Provide the (X, Y) coordinate of the cell's center where the given text is located.  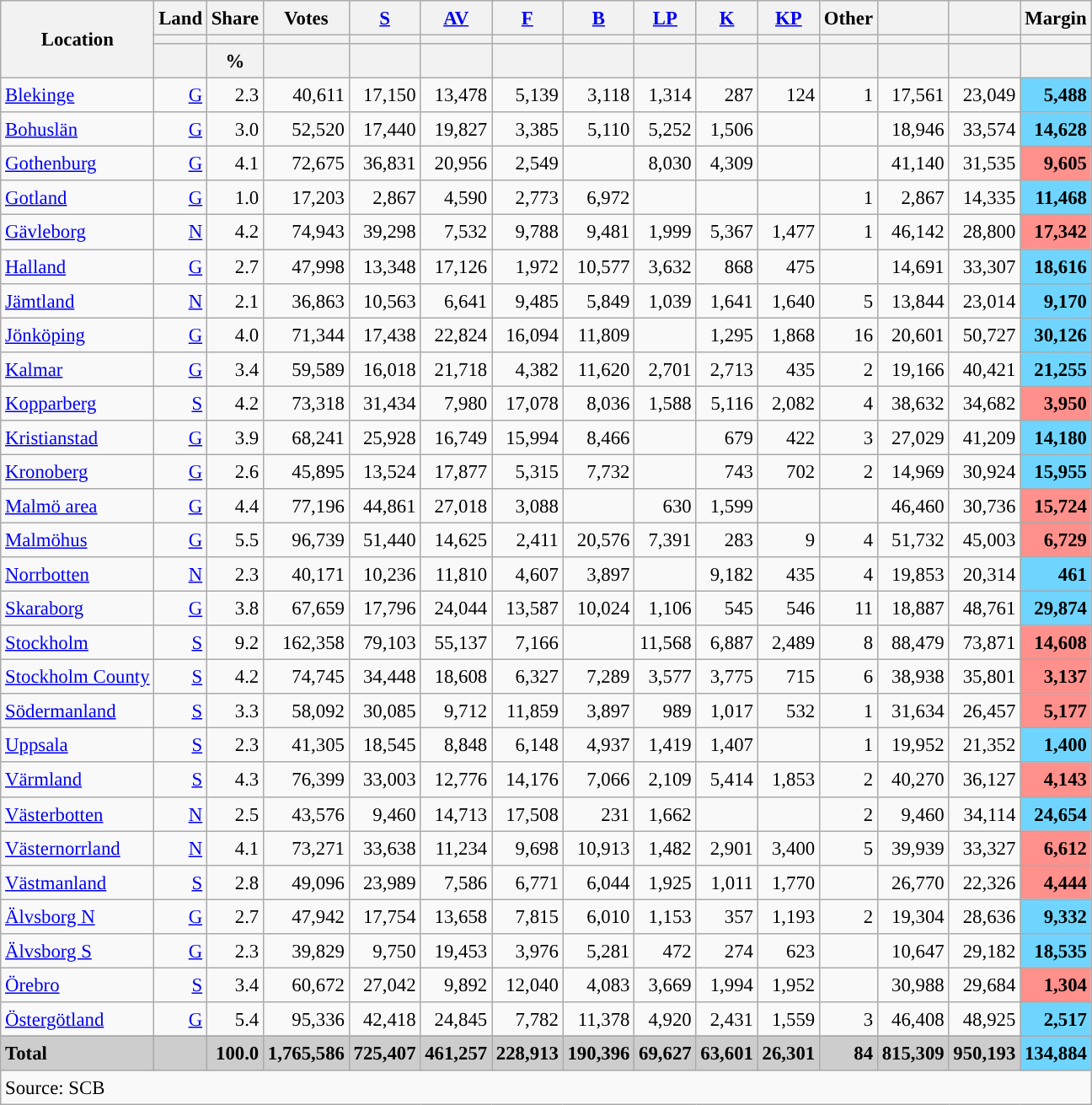
11 (849, 609)
472 (666, 951)
58,092 (307, 711)
679 (726, 438)
95,336 (307, 1020)
14,180 (1057, 438)
2,411 (527, 539)
11,378 (598, 1020)
3,400 (789, 848)
4,607 (527, 575)
17,508 (527, 814)
1,952 (789, 984)
3.8 (234, 609)
39,829 (307, 951)
21,352 (984, 745)
19,827 (457, 130)
868 (726, 266)
422 (789, 438)
23,014 (984, 300)
17,440 (384, 130)
2.6 (234, 472)
Margin (1057, 19)
13,587 (527, 609)
1,011 (726, 882)
18,535 (1057, 951)
34,682 (984, 403)
1.0 (234, 197)
73,271 (307, 848)
34,448 (384, 678)
4,444 (1057, 882)
5,488 (1057, 96)
19,853 (913, 575)
2.8 (234, 882)
9,788 (527, 233)
18,616 (1057, 266)
2,489 (789, 642)
1,640 (789, 300)
33,638 (384, 848)
27,042 (384, 984)
Uppsala (78, 745)
18,545 (384, 745)
19,453 (457, 951)
24,654 (1057, 814)
Värmland (78, 780)
11,620 (598, 369)
Malmöhus (78, 539)
12,776 (457, 780)
2.1 (234, 300)
3,118 (598, 96)
51,732 (913, 539)
Total (78, 1054)
Kronoberg (78, 472)
1,314 (666, 96)
13,844 (913, 300)
11,859 (527, 711)
2,773 (527, 197)
Kalmar (78, 369)
10,577 (598, 266)
27,029 (913, 438)
9,485 (527, 300)
1,106 (666, 609)
5,177 (1057, 711)
3,632 (666, 266)
22,824 (457, 335)
2,431 (726, 1020)
1,999 (666, 233)
13,348 (384, 266)
19,304 (913, 917)
LP (666, 19)
11,810 (457, 575)
532 (789, 711)
16,018 (384, 369)
69,627 (666, 1054)
3,577 (666, 678)
9,698 (527, 848)
Location (78, 40)
7,815 (527, 917)
49,096 (307, 882)
7,732 (598, 472)
16,094 (527, 335)
30,988 (913, 984)
2,549 (527, 164)
46,142 (913, 233)
7,980 (457, 403)
Malmö area (78, 506)
9.2 (234, 642)
3,385 (527, 130)
2,082 (789, 403)
41,140 (913, 164)
40,270 (913, 780)
Västmanland (78, 882)
Stockholm County (78, 678)
6 (849, 678)
3,137 (1057, 678)
1,482 (666, 848)
7,532 (457, 233)
1,039 (666, 300)
40,611 (307, 96)
5.4 (234, 1020)
14,335 (984, 197)
6,010 (598, 917)
44,861 (384, 506)
231 (598, 814)
20,601 (913, 335)
4,382 (527, 369)
1,419 (666, 745)
43,576 (307, 814)
48,761 (984, 609)
77,196 (307, 506)
1,304 (1057, 984)
989 (666, 711)
12,040 (527, 984)
15,724 (1057, 506)
42,418 (384, 1020)
13,658 (457, 917)
Östergötland (78, 1020)
45,895 (307, 472)
630 (666, 506)
10,563 (384, 300)
1,925 (666, 882)
21,255 (1057, 369)
14,713 (457, 814)
3,669 (666, 984)
39,939 (913, 848)
1,559 (789, 1020)
23,989 (384, 882)
2,713 (726, 369)
40,421 (984, 369)
28,636 (984, 917)
5.5 (234, 539)
71,344 (307, 335)
Source: SCB (546, 1087)
15,955 (1057, 472)
17,203 (307, 197)
461 (1057, 575)
6,972 (598, 197)
1,765,586 (307, 1054)
Gävleborg (78, 233)
8 (849, 642)
6,044 (598, 882)
38,632 (913, 403)
Västernorrland (78, 848)
30,924 (984, 472)
48,925 (984, 1020)
3,950 (1057, 403)
24,044 (457, 609)
Gotland (78, 197)
1,588 (666, 403)
14,625 (457, 539)
287 (726, 96)
815,309 (913, 1054)
29,182 (984, 951)
76,399 (307, 780)
1,641 (726, 300)
3,775 (726, 678)
8,036 (598, 403)
51,440 (384, 539)
Land (180, 19)
100.0 (234, 1054)
14,628 (1057, 130)
73,318 (307, 403)
283 (726, 539)
13,524 (384, 472)
162,358 (307, 642)
14,176 (527, 780)
KP (789, 19)
5,139 (527, 96)
18,608 (457, 678)
19,952 (913, 745)
7,391 (666, 539)
14,691 (913, 266)
15,994 (527, 438)
72,675 (307, 164)
30,736 (984, 506)
20,956 (457, 164)
18,887 (913, 609)
6,729 (1057, 539)
5,849 (598, 300)
33,307 (984, 266)
F (527, 19)
25,928 (384, 438)
6,612 (1057, 848)
4,083 (598, 984)
725,407 (384, 1054)
40,171 (307, 575)
1,994 (726, 984)
17,078 (527, 403)
623 (789, 951)
1,295 (726, 335)
9,332 (1057, 917)
17,150 (384, 96)
Share (234, 19)
9,750 (384, 951)
29,874 (1057, 609)
4.0 (234, 335)
4,937 (598, 745)
6,887 (726, 642)
52,520 (307, 130)
74,745 (307, 678)
17,796 (384, 609)
36,831 (384, 164)
Örebro (78, 984)
AV (457, 19)
17,754 (384, 917)
17,342 (1057, 233)
Bohuslän (78, 130)
5,414 (726, 780)
2,109 (666, 780)
Other (849, 19)
17,126 (457, 266)
702 (789, 472)
357 (726, 917)
10,024 (598, 609)
35,801 (984, 678)
9 (789, 539)
17,877 (457, 472)
17,561 (913, 96)
Jönköping (78, 335)
34,114 (984, 814)
8,848 (457, 745)
228,913 (527, 1054)
Blekinge (78, 96)
46,460 (913, 506)
9,182 (726, 575)
13,478 (457, 96)
18,946 (913, 130)
46,408 (913, 1020)
39,298 (384, 233)
19,166 (913, 369)
1,662 (666, 814)
124 (789, 96)
Västerbotten (78, 814)
16,749 (457, 438)
26,770 (913, 882)
Votes (307, 19)
715 (789, 678)
14,969 (913, 472)
11,468 (1057, 197)
Stockholm (78, 642)
274 (726, 951)
3,088 (527, 506)
Kopparberg (78, 403)
1,868 (789, 335)
23,049 (984, 96)
1,506 (726, 130)
7,166 (527, 642)
3.9 (234, 438)
45,003 (984, 539)
47,998 (307, 266)
461,257 (457, 1054)
2,701 (666, 369)
1,193 (789, 917)
1,153 (666, 917)
9,892 (457, 984)
9,712 (457, 711)
67,659 (307, 609)
10,647 (913, 951)
88,479 (913, 642)
134,884 (1057, 1054)
14,608 (1057, 642)
1,017 (726, 711)
Skaraborg (78, 609)
6,771 (527, 882)
1,477 (789, 233)
Södermanland (78, 711)
73,871 (984, 642)
31,535 (984, 164)
7,066 (598, 780)
Gothenburg (78, 164)
17,438 (384, 335)
Jämtland (78, 300)
47,942 (307, 917)
546 (789, 609)
9,605 (1057, 164)
50,727 (984, 335)
8,466 (598, 438)
475 (789, 266)
30,126 (1057, 335)
10,236 (384, 575)
68,241 (307, 438)
5,252 (666, 130)
Kristianstad (78, 438)
K (726, 19)
16 (849, 335)
31,634 (913, 711)
1,972 (527, 266)
20,576 (598, 539)
Älvsborg S (78, 951)
55,137 (457, 642)
% (234, 61)
33,327 (984, 848)
5,367 (726, 233)
743 (726, 472)
4.4 (234, 506)
33,003 (384, 780)
41,305 (307, 745)
4.3 (234, 780)
Norrbotten (78, 575)
Halland (78, 266)
11,234 (457, 848)
3.0 (234, 130)
41,209 (984, 438)
63,601 (726, 1054)
6,641 (457, 300)
5,116 (726, 403)
27,018 (457, 506)
7,586 (457, 882)
36,863 (307, 300)
96,739 (307, 539)
2,901 (726, 848)
79,103 (384, 642)
1,407 (726, 745)
6,327 (527, 678)
24,845 (457, 1020)
33,574 (984, 130)
2.5 (234, 814)
21,718 (457, 369)
5,315 (527, 472)
20,314 (984, 575)
26,301 (789, 1054)
84 (849, 1054)
1,400 (1057, 745)
9,170 (1057, 300)
10,913 (598, 848)
31,434 (384, 403)
B (598, 19)
6,148 (527, 745)
7,782 (527, 1020)
3.3 (234, 711)
Älvsborg N (78, 917)
11,568 (666, 642)
5,281 (598, 951)
950,193 (984, 1054)
60,672 (307, 984)
4,590 (457, 197)
11,809 (598, 335)
36,127 (984, 780)
1,770 (789, 882)
190,396 (598, 1054)
5,110 (598, 130)
28,800 (984, 233)
74,943 (307, 233)
4,309 (726, 164)
4,143 (1057, 780)
3,976 (527, 951)
1,853 (789, 780)
9,481 (598, 233)
22,326 (984, 882)
1,599 (726, 506)
8,030 (666, 164)
4,920 (666, 1020)
2,517 (1057, 1020)
38,938 (913, 678)
7,289 (598, 678)
26,457 (984, 711)
29,684 (984, 984)
59,589 (307, 369)
545 (726, 609)
30,085 (384, 711)
